Identify which cell holds the provided text, then report its (x, y) central coordinate. 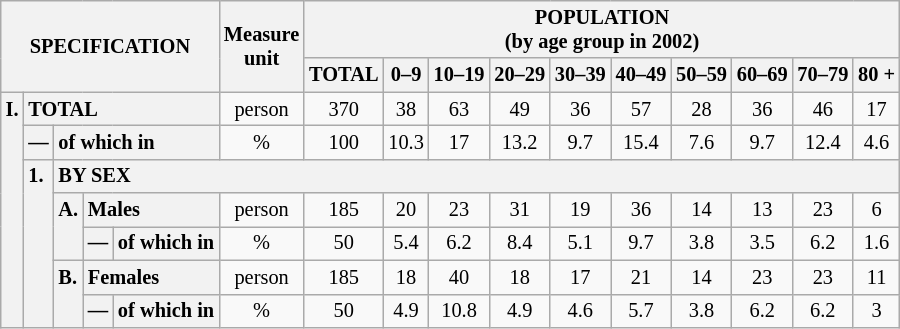
49 (520, 109)
28 (702, 109)
370 (344, 109)
13 (762, 210)
19 (580, 210)
A. (68, 226)
20–29 (520, 75)
BY SEX (477, 176)
40–49 (642, 75)
B. (68, 294)
POPULATION (by age group in 2002) (602, 29)
63 (460, 109)
10.8 (460, 311)
5.4 (406, 243)
20 (406, 210)
6 (876, 210)
3 (876, 311)
Males (151, 210)
1.6 (876, 243)
10–19 (460, 75)
8.4 (520, 243)
0–9 (406, 75)
10.3 (406, 142)
Females (151, 277)
57 (642, 109)
12.4 (824, 142)
15.4 (642, 142)
1. (38, 243)
11 (876, 277)
38 (406, 109)
3.5 (762, 243)
13.2 (520, 142)
Measure unit (262, 46)
50–59 (702, 75)
40 (460, 277)
5.1 (580, 243)
SPECIFICATION (110, 46)
80 + (876, 75)
21 (642, 277)
30–39 (580, 75)
7.6 (702, 142)
46 (824, 109)
100 (344, 142)
31 (520, 210)
5.7 (642, 311)
60–69 (762, 75)
I. (12, 210)
70–79 (824, 75)
